Identify which cell holds the provided text, then report its [X, Y] central coordinate. 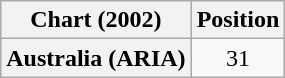
Chart (2002) [96, 20]
Position [238, 20]
Australia (ARIA) [96, 58]
31 [238, 58]
